Find where the given text appears and provide that cell's center as (X, Y) coordinate. 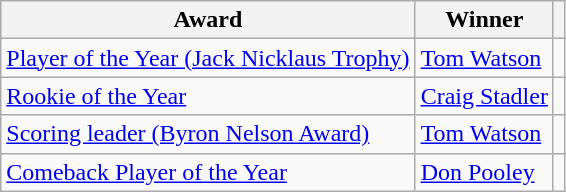
Comeback Player of the Year (208, 172)
Rookie of the Year (208, 96)
Winner (484, 20)
Craig Stadler (484, 96)
Don Pooley (484, 172)
Award (208, 20)
Player of the Year (Jack Nicklaus Trophy) (208, 58)
Scoring leader (Byron Nelson Award) (208, 134)
